Scan for the cell matching the given text and deliver its [X, Y] coordinate at center. 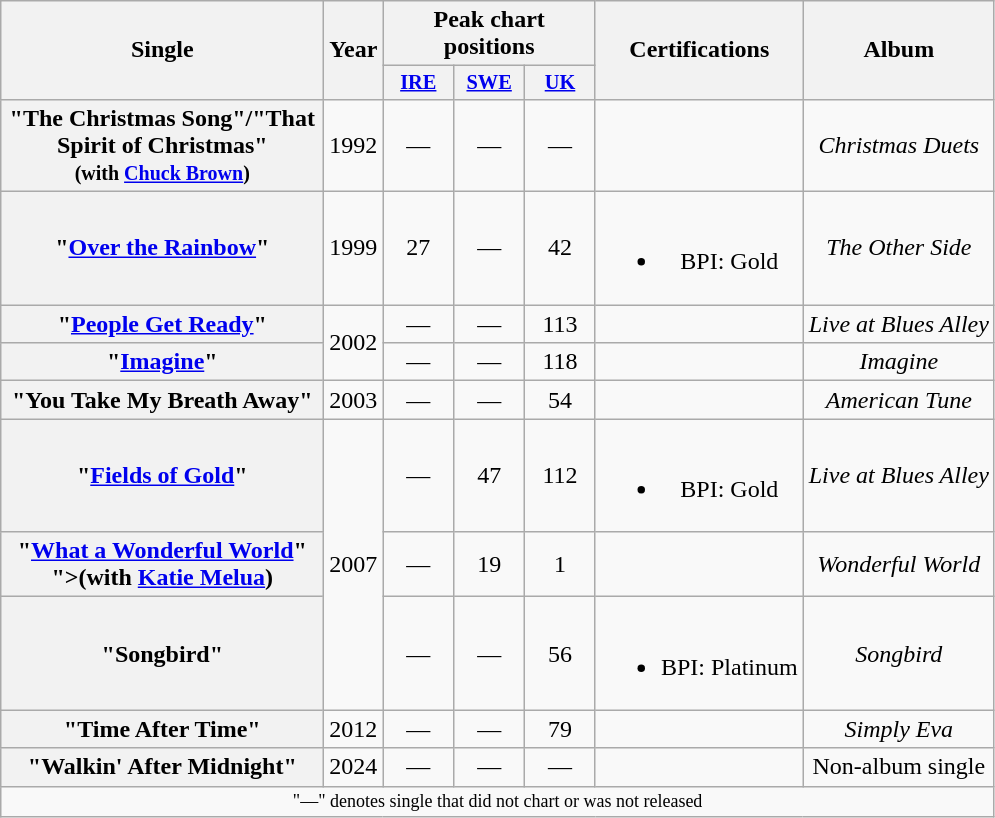
2003 [354, 400]
1999 [354, 248]
Songbird [898, 654]
113 [560, 324]
Single [162, 50]
27 [418, 248]
Peak chart positions [490, 34]
"Time After Time" [162, 729]
56 [560, 654]
47 [490, 476]
"Imagine" [162, 362]
BPI: Platinum [699, 654]
"Over the Rainbow" [162, 248]
2002 [354, 343]
79 [560, 729]
SWE [490, 83]
Non-album single [898, 767]
"Songbird" [162, 654]
2024 [354, 767]
112 [560, 476]
UK [560, 83]
American Tune [898, 400]
The Other Side [898, 248]
Album [898, 50]
IRE [418, 83]
1 [560, 564]
Certifications [699, 50]
"You Take My Breath Away" [162, 400]
2007 [354, 564]
54 [560, 400]
Simply Eva [898, 729]
"People Get Ready" [162, 324]
19 [490, 564]
1992 [354, 145]
118 [560, 362]
"Fields of Gold" [162, 476]
"The Christmas Song"/"That Spirit of Christmas"(with Chuck Brown) [162, 145]
"What a Wonderful World"">(with Katie Melua) [162, 564]
Imagine [898, 362]
Christmas Duets [898, 145]
Wonderful World [898, 564]
42 [560, 248]
2012 [354, 729]
"—" denotes single that did not chart or was not released [498, 802]
Year [354, 50]
"Walkin' After Midnight" [162, 767]
